Capture the cell that displays the provided text and extract its (x, y) central coordinate. 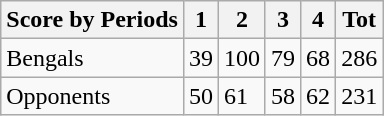
100 (242, 58)
Bengals (92, 58)
61 (242, 96)
79 (282, 58)
Tot (360, 20)
62 (318, 96)
58 (282, 96)
2 (242, 20)
3 (282, 20)
231 (360, 96)
Score by Periods (92, 20)
Opponents (92, 96)
1 (200, 20)
50 (200, 96)
286 (360, 58)
68 (318, 58)
4 (318, 20)
39 (200, 58)
